Locate the cell with the specified text and output its [x, y] center coordinate. 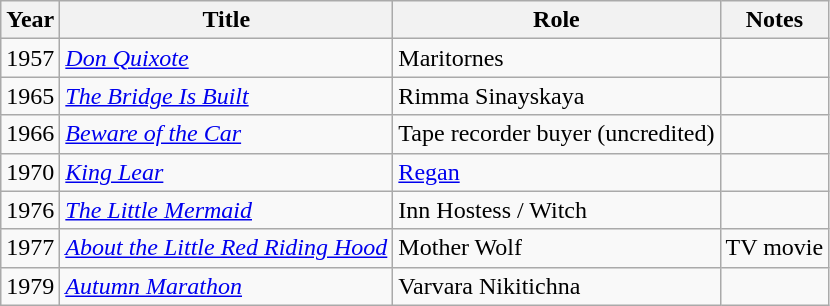
Maritornes [556, 58]
TV movie [774, 248]
1976 [30, 210]
The Bridge Is Built [226, 96]
1977 [30, 248]
The Little Mermaid [226, 210]
1957 [30, 58]
1970 [30, 172]
Beware of the Car [226, 134]
Autumn Marathon [226, 286]
Varvara Nikitichna [556, 286]
Role [556, 20]
1979 [30, 286]
Year [30, 20]
Tape recorder buyer (uncredited) [556, 134]
Don Quixote [226, 58]
King Lear [226, 172]
Rimma Sinayskaya [556, 96]
Mother Wolf [556, 248]
Regan [556, 172]
1966 [30, 134]
About the Little Red Riding Hood [226, 248]
Title [226, 20]
1965 [30, 96]
Inn Hostess / Witch [556, 210]
Notes [774, 20]
